Output the (x, y) coordinate of the center of the cell containing the given text.  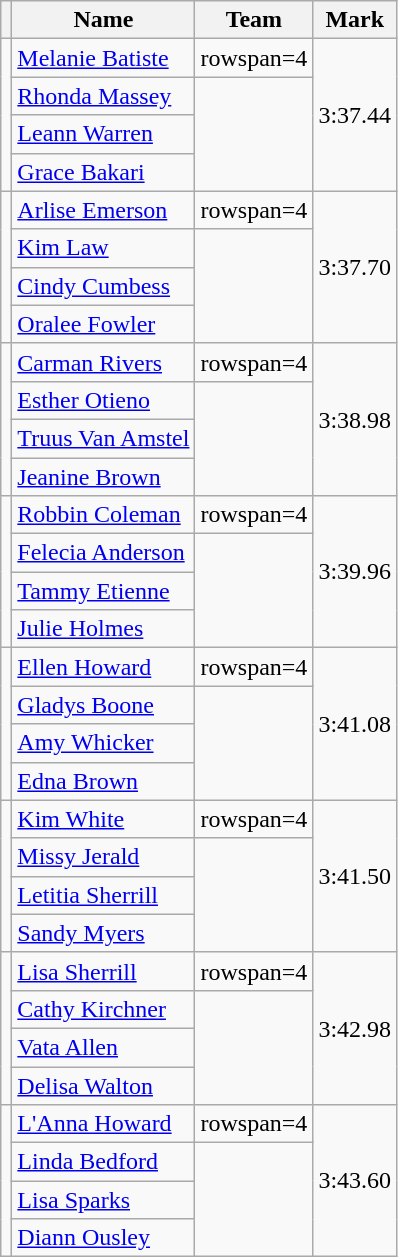
3:41.08 (355, 724)
3:37.70 (355, 267)
Sandy Myers (104, 933)
L'Anna Howard (104, 1124)
Cindy Cumbess (104, 286)
Missy Jerald (104, 857)
Felecia Anderson (104, 553)
3:37.44 (355, 115)
3:38.98 (355, 419)
Ellen Howard (104, 667)
3:43.60 (355, 1181)
Mark (355, 20)
Carman Rivers (104, 362)
3:41.50 (355, 876)
Lisa Sherrill (104, 971)
Edna Brown (104, 781)
Oralee Fowler (104, 324)
Delisa Walton (104, 1085)
Kim Law (104, 248)
Truus Van Amstel (104, 438)
Gladys Boone (104, 705)
Linda Bedford (104, 1162)
Tammy Etienne (104, 591)
Vata Allen (104, 1047)
Diann Ousley (104, 1238)
3:42.98 (355, 1028)
Cathy Kirchner (104, 1009)
Melanie Batiste (104, 58)
Kim White (104, 819)
Amy Whicker (104, 743)
Arlise Emerson (104, 210)
Grace Bakari (104, 172)
Team (254, 20)
Jeanine Brown (104, 477)
Name (104, 20)
Lisa Sparks (104, 1200)
3:39.96 (355, 572)
Esther Otieno (104, 400)
Leann Warren (104, 134)
Rhonda Massey (104, 96)
Julie Holmes (104, 629)
Robbin Coleman (104, 515)
Letitia Sherrill (104, 895)
